Search for the cell housing the specified text and yield its [x, y] center coordinate. 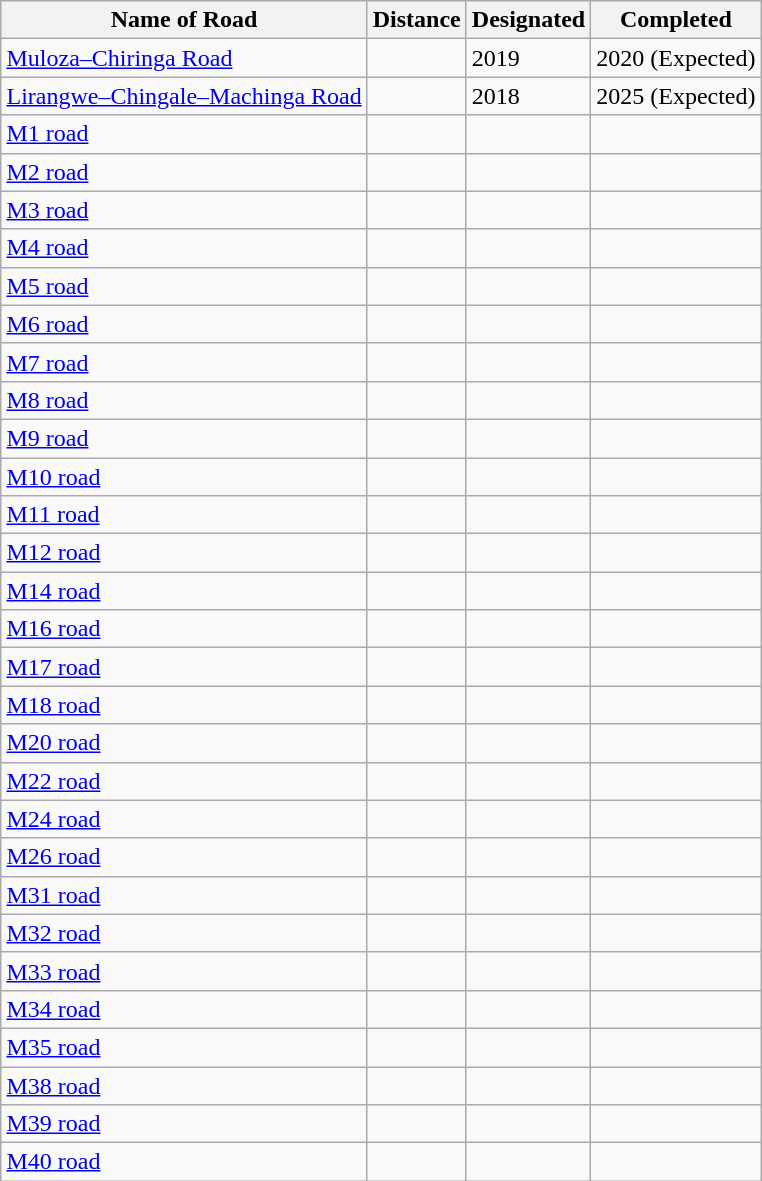
M24 road [184, 819]
M40 road [184, 1162]
2020 (Expected) [676, 58]
M22 road [184, 781]
M8 road [184, 400]
M2 road [184, 172]
M14 road [184, 591]
M39 road [184, 1124]
M31 road [184, 895]
Designated [528, 20]
M3 road [184, 210]
Muloza–Chiringa Road [184, 58]
M35 road [184, 1047]
Name of Road [184, 20]
M10 road [184, 477]
2019 [528, 58]
Lirangwe–Chingale–Machinga Road [184, 96]
M7 road [184, 362]
M33 road [184, 971]
M18 road [184, 705]
2025 (Expected) [676, 96]
M26 road [184, 857]
M1 road [184, 134]
M34 road [184, 1009]
M12 road [184, 553]
M16 road [184, 629]
M4 road [184, 248]
M9 road [184, 438]
Distance [416, 20]
M6 road [184, 324]
2018 [528, 96]
Completed [676, 20]
M32 road [184, 933]
M11 road [184, 515]
M20 road [184, 743]
M38 road [184, 1085]
M5 road [184, 286]
M17 road [184, 667]
